Detect which cell encompasses the target text, then output its (X, Y) center coordinate. 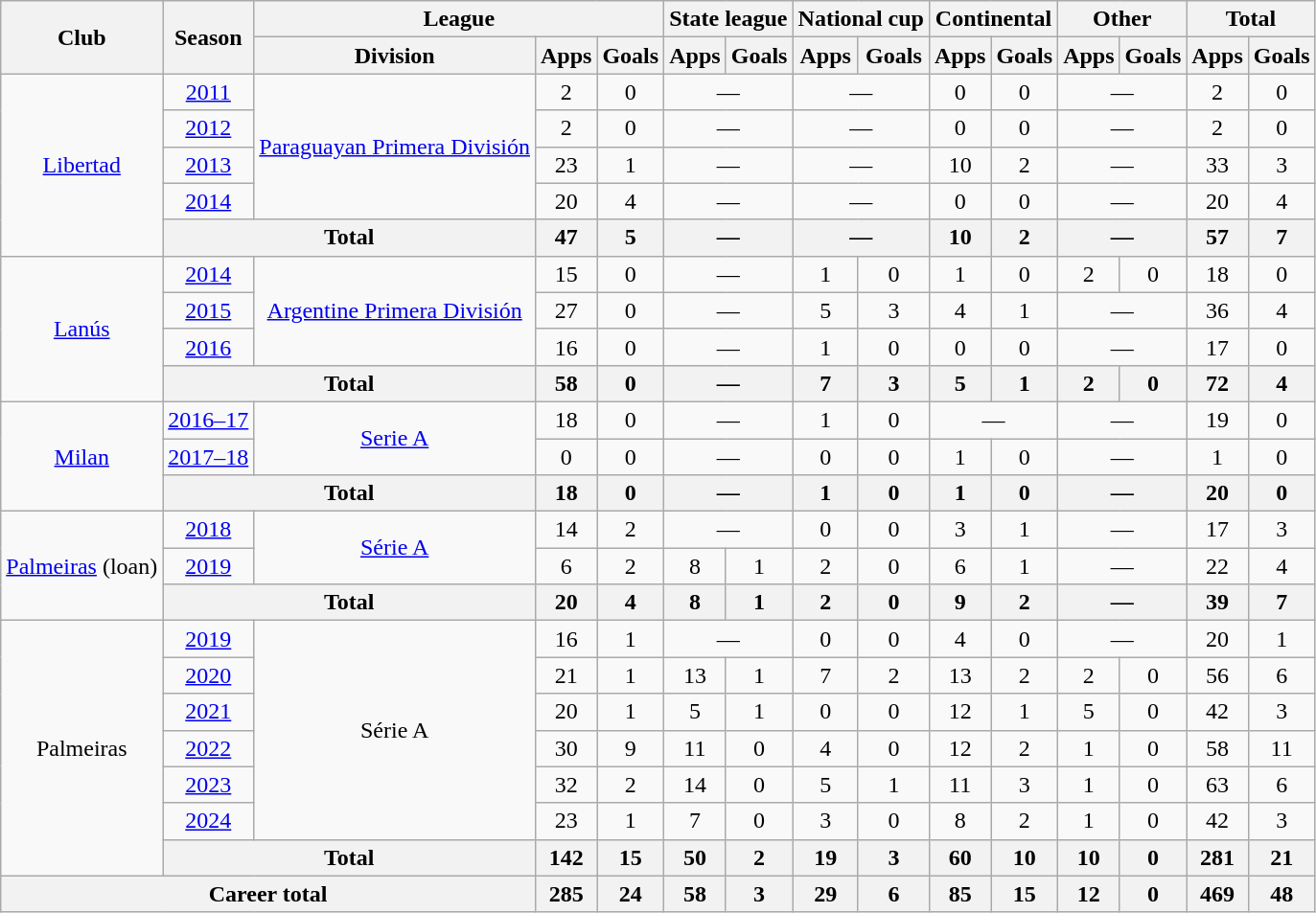
2023 (209, 785)
Argentine Primera División (395, 310)
47 (566, 238)
24 (631, 894)
Paraguayan Primera División (395, 147)
2016–17 (209, 420)
Division (395, 56)
469 (1217, 894)
2021 (209, 712)
League (459, 19)
36 (1217, 310)
57 (1217, 238)
Season (209, 37)
2016 (209, 347)
2017–18 (209, 457)
60 (959, 857)
Lanús (82, 329)
27 (566, 310)
63 (1217, 785)
2024 (209, 821)
2013 (209, 165)
Milan (82, 456)
National cup (861, 19)
22 (1217, 566)
29 (825, 894)
Palmeiras (82, 748)
33 (1217, 165)
Serie A (395, 438)
Other (1122, 19)
Libertad (82, 165)
2015 (209, 310)
30 (566, 748)
2012 (209, 128)
281 (1217, 857)
State league (728, 19)
2020 (209, 675)
Palmeiras (loan) (82, 566)
285 (566, 894)
39 (1217, 603)
142 (566, 857)
2011 (209, 92)
72 (1217, 383)
56 (1217, 675)
50 (695, 857)
Club (82, 37)
2022 (209, 748)
Continental (993, 19)
2018 (209, 530)
32 (566, 785)
Career total (268, 894)
48 (1281, 894)
85 (959, 894)
